Output the (x, y) coordinate of the center of the cell containing the given text.  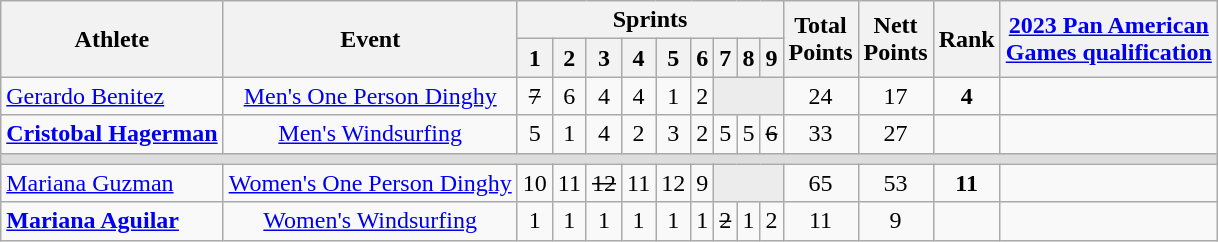
2023 Pan American Games qualification (1108, 39)
33 (820, 134)
24 (820, 96)
65 (820, 183)
17 (896, 96)
Gerardo Benitez (112, 96)
Rank (966, 39)
Mariana Guzman (112, 183)
Men's Windsurfing (370, 134)
8 (748, 58)
27 (896, 134)
Women's One Person Dinghy (370, 183)
TotalPoints (820, 39)
Sprints (650, 20)
Women's Windsurfing (370, 221)
Event (370, 39)
10 (534, 183)
NettPoints (896, 39)
Men's One Person Dinghy (370, 96)
Mariana Aguilar (112, 221)
53 (896, 183)
Cristobal Hagerman (112, 134)
Athlete (112, 39)
